Output the [X, Y] coordinate of the center of the cell containing the given text.  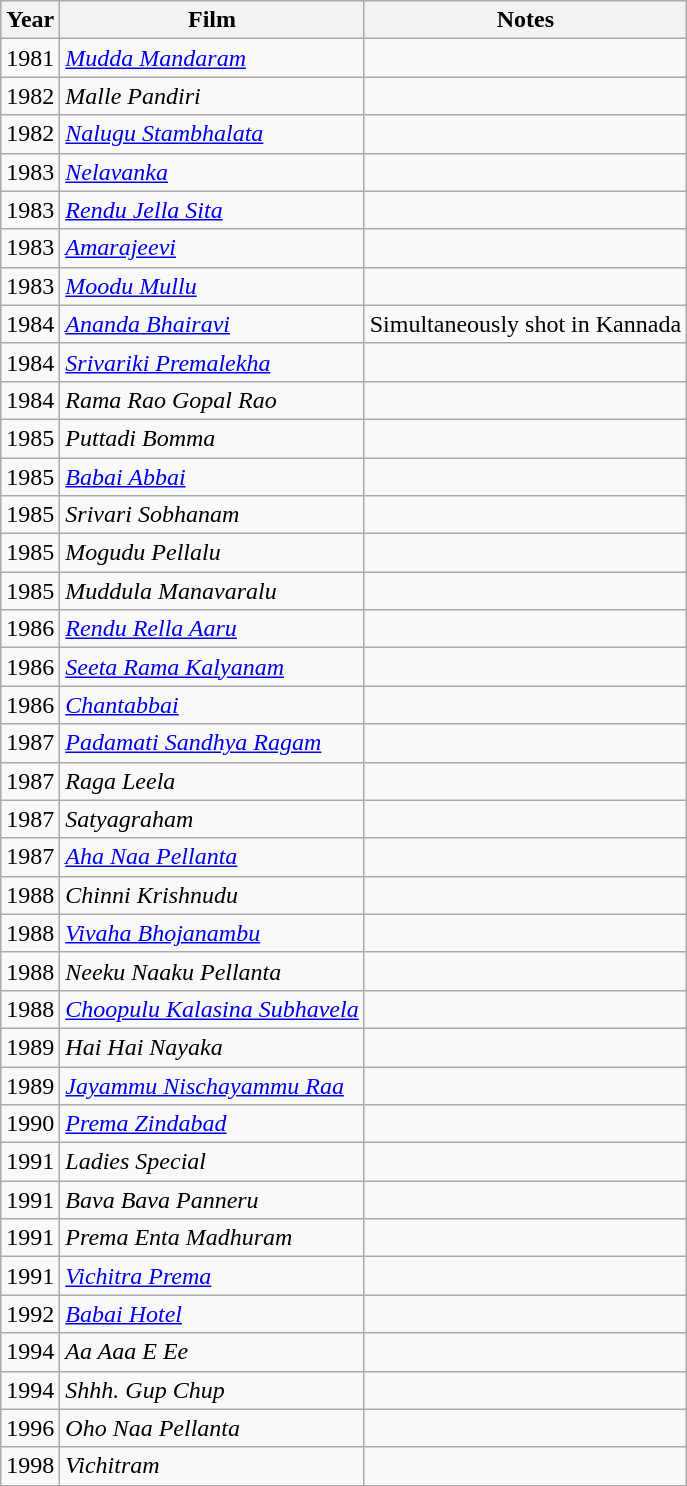
Puttadi Bomma [212, 438]
Vichitra Prema [212, 1276]
Hai Hai Nayaka [212, 1047]
Shhh. Gup Chup [212, 1390]
Babai Abbai [212, 477]
Ladies Special [212, 1162]
Jayammu Nischayammu Raa [212, 1085]
Srivariki Premalekha [212, 362]
Aa Aaa E Ee [212, 1352]
Rama Rao Gopal Rao [212, 400]
Babai Hotel [212, 1314]
Padamati Sandhya Ragam [212, 743]
1996 [30, 1428]
1981 [30, 58]
Nalugu Stambhalata [212, 134]
Vivaha Bhojanambu [212, 933]
Seeta Rama Kalyanam [212, 667]
Chantabbai [212, 705]
Chinni Krishnudu [212, 895]
Neeku Naaku Pellanta [212, 971]
Rendu Rella Aaru [212, 629]
Bava Bava Panneru [212, 1200]
1990 [30, 1124]
Malle Pandiri [212, 96]
Raga Leela [212, 781]
Muddula Manavaralu [212, 591]
1998 [30, 1466]
Film [212, 20]
Vichitram [212, 1466]
Choopulu Kalasina Subhavela [212, 1009]
Simultaneously shot in Kannada [525, 324]
Prema Zindabad [212, 1124]
Prema Enta Madhuram [212, 1238]
Year [30, 20]
Mogudu Pellalu [212, 553]
Satyagraham [212, 819]
Rendu Jella Sita [212, 210]
Ananda Bhairavi [212, 324]
Nelavanka [212, 172]
Oho Naa Pellanta [212, 1428]
1992 [30, 1314]
Mudda Mandaram [212, 58]
Srivari Sobhanam [212, 515]
Moodu Mullu [212, 286]
Amarajeevi [212, 248]
Notes [525, 20]
Aha Naa Pellanta [212, 857]
